From the cell containing the given text, extract its center point as [X, Y] coordinate. 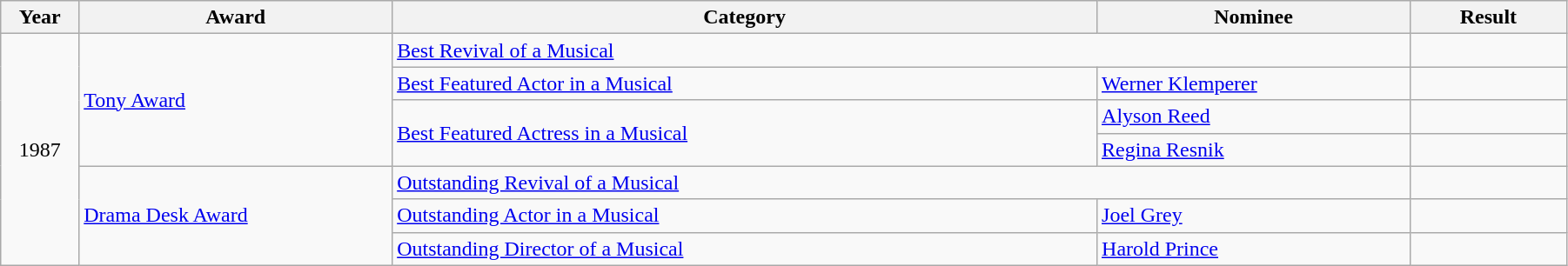
1987 [40, 150]
Outstanding Actor in a Musical [745, 216]
Category [745, 17]
Nominee [1254, 17]
Best Featured Actor in a Musical [745, 83]
Outstanding Director of a Musical [745, 249]
Award [236, 17]
Outstanding Revival of a Musical [901, 183]
Alyson Reed [1254, 116]
Regina Resnik [1254, 150]
Tony Award [236, 100]
Result [1488, 17]
Werner Klemperer [1254, 83]
Best Revival of a Musical [901, 50]
Joel Grey [1254, 216]
Best Featured Actress in a Musical [745, 133]
Drama Desk Award [236, 216]
Harold Prince [1254, 249]
Year [40, 17]
